For the text-containing cell, return its midpoint in [X, Y] coordinate format. 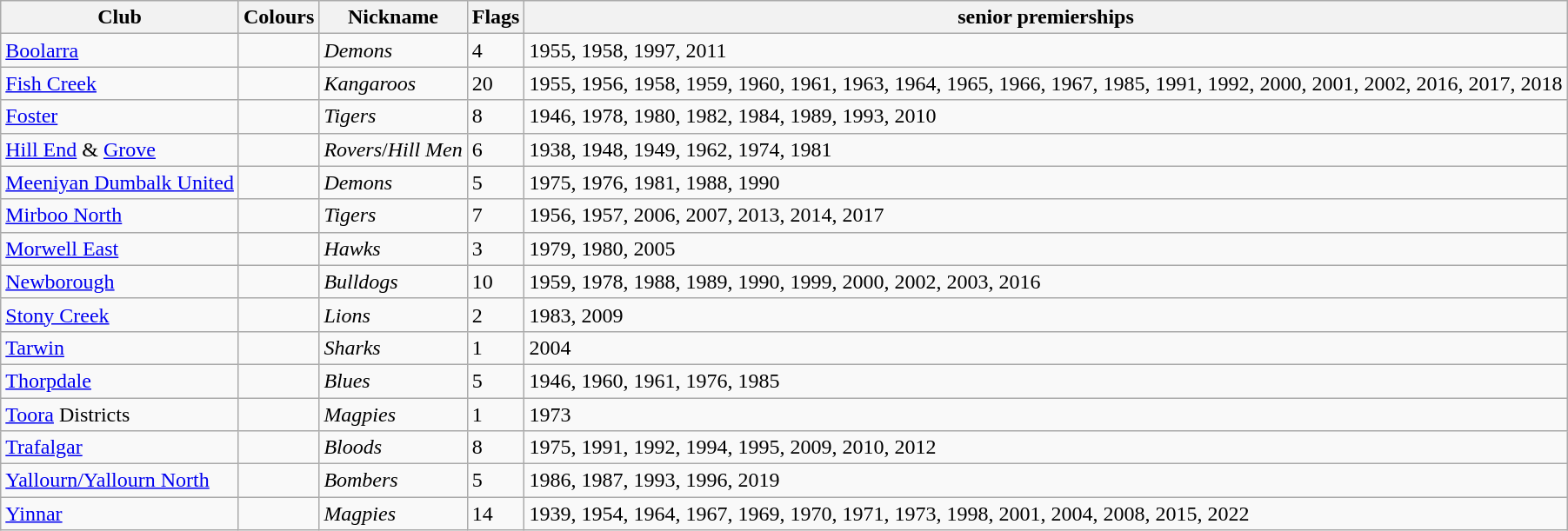
3 [496, 249]
Club [120, 17]
Meeniyan Dumbalk United [120, 183]
1986, 1987, 1993, 1996, 2019 [1045, 481]
Kangaroos [393, 83]
1955, 1956, 1958, 1959, 1960, 1961, 1963, 1964, 1965, 1966, 1967, 1985, 1991, 1992, 2000, 2001, 2002, 2016, 2017, 2018 [1045, 83]
10 [496, 282]
1983, 2009 [1045, 315]
Yinnar [120, 514]
Mirboo North [120, 216]
2 [496, 315]
1975, 1991, 1992, 1994, 1995, 2009, 2010, 2012 [1045, 448]
Foster [120, 116]
Hill End & Grove [120, 149]
1973 [1045, 415]
Blues [393, 381]
Newborough [120, 282]
Sharks [393, 348]
20 [496, 83]
Stony Creek [120, 315]
1955, 1958, 1997, 2011 [1045, 50]
1959, 1978, 1988, 1989, 1990, 1999, 2000, 2002, 2003, 2016 [1045, 282]
1979, 1980, 2005 [1045, 249]
Fish Creek [120, 83]
2004 [1045, 348]
Trafalgar [120, 448]
7 [496, 216]
Toora Districts [120, 415]
6 [496, 149]
Rovers/Hill Men [393, 149]
1975, 1976, 1981, 1988, 1990 [1045, 183]
4 [496, 50]
14 [496, 514]
Thorpdale [120, 381]
Bloods [393, 448]
1939, 1954, 1964, 1967, 1969, 1970, 1971, 1973, 1998, 2001, 2004, 2008, 2015, 2022 [1045, 514]
Bulldogs [393, 282]
Lions [393, 315]
1946, 1960, 1961, 1976, 1985 [1045, 381]
Flags [496, 17]
Yallourn/Yallourn North [120, 481]
1946, 1978, 1980, 1982, 1984, 1989, 1993, 2010 [1045, 116]
Tarwin [120, 348]
Colours [278, 17]
Nickname [393, 17]
Hawks [393, 249]
1938, 1948, 1949, 1962, 1974, 1981 [1045, 149]
Boolarra [120, 50]
Morwell East [120, 249]
1956, 1957, 2006, 2007, 2013, 2014, 2017 [1045, 216]
senior premierships [1045, 17]
Bombers [393, 481]
